Scan for the cell matching the given text and deliver its [X, Y] coordinate at center. 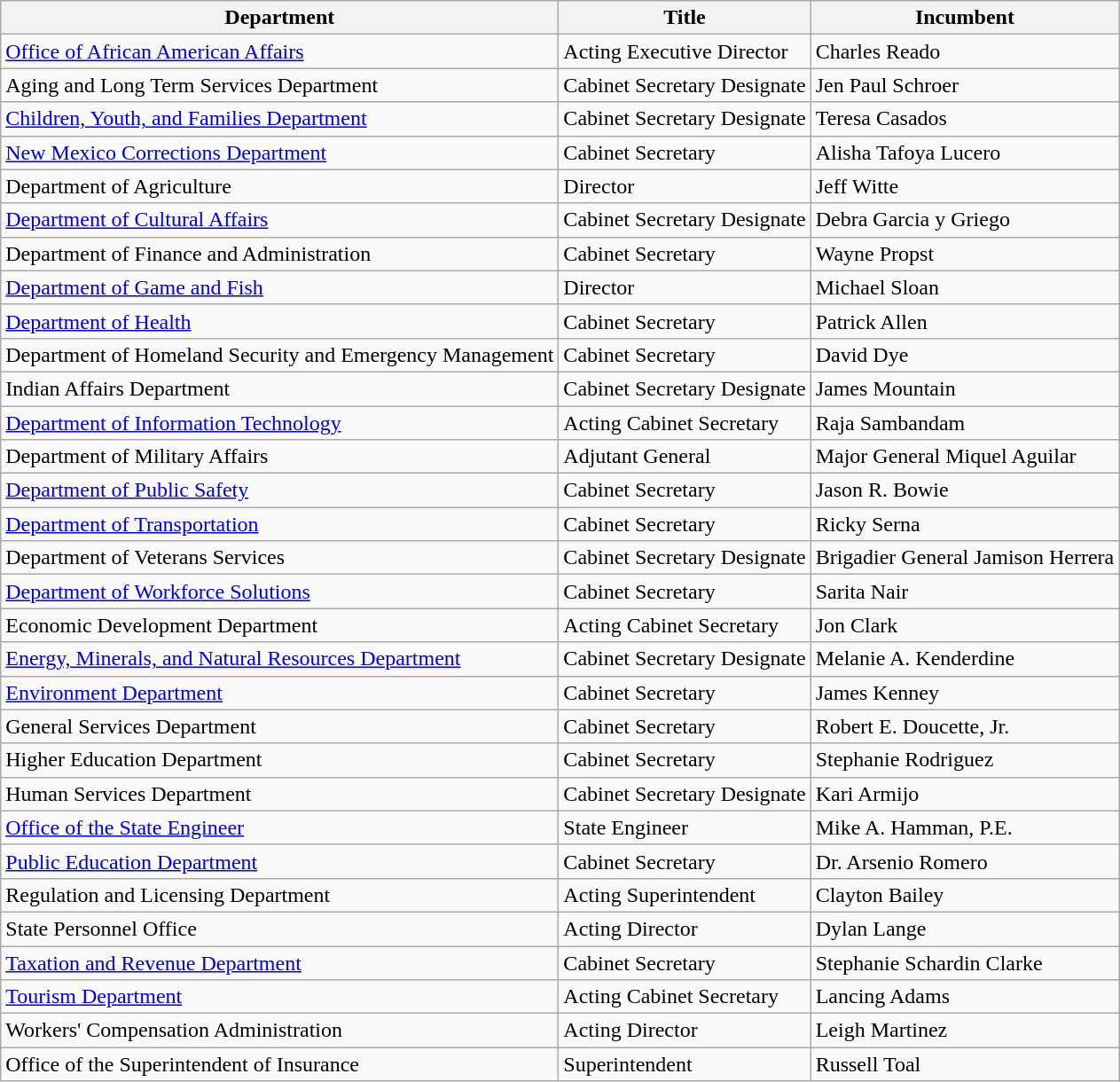
Kari Armijo [965, 794]
Dylan Lange [965, 929]
Ricky Serna [965, 524]
Title [685, 18]
Teresa Casados [965, 119]
Debra Garcia y Griego [965, 220]
Robert E. Doucette, Jr. [965, 726]
Department of Homeland Security and Emergency Management [280, 355]
Aging and Long Term Services Department [280, 85]
Taxation and Revenue Department [280, 962]
Acting Superintendent [685, 895]
Department [280, 18]
Department of Transportation [280, 524]
Department of Game and Fish [280, 287]
Economic Development Department [280, 625]
Wayne Propst [965, 254]
Leigh Martinez [965, 1031]
Patrick Allen [965, 321]
Alisha Tafoya Lucero [965, 153]
Department of Agriculture [280, 186]
Higher Education Department [280, 760]
Dr. Arsenio Romero [965, 861]
Workers' Compensation Administration [280, 1031]
Adjutant General [685, 457]
Lancing Adams [965, 997]
Department of Health [280, 321]
Melanie A. Kenderdine [965, 659]
Department of Military Affairs [280, 457]
Mike A. Hamman, P.E. [965, 827]
Tourism Department [280, 997]
Public Education Department [280, 861]
Superintendent [685, 1064]
Office of the State Engineer [280, 827]
Jon Clark [965, 625]
Acting Executive Director [685, 51]
Department of Public Safety [280, 490]
Office of African American Affairs [280, 51]
Department of Veterans Services [280, 558]
Russell Toal [965, 1064]
James Kenney [965, 693]
General Services Department [280, 726]
Charles Reado [965, 51]
Department of Information Technology [280, 423]
Indian Affairs Department [280, 388]
Children, Youth, and Families Department [280, 119]
State Engineer [685, 827]
Department of Cultural Affairs [280, 220]
Sarita Nair [965, 592]
Human Services Department [280, 794]
Clayton Bailey [965, 895]
Jeff Witte [965, 186]
State Personnel Office [280, 929]
Environment Department [280, 693]
Raja Sambandam [965, 423]
David Dye [965, 355]
Office of the Superintendent of Insurance [280, 1064]
Department of Finance and Administration [280, 254]
James Mountain [965, 388]
Brigadier General Jamison Herrera [965, 558]
Jason R. Bowie [965, 490]
Stephanie Schardin Clarke [965, 962]
Major General Miquel Aguilar [965, 457]
New Mexico Corrections Department [280, 153]
Regulation and Licensing Department [280, 895]
Department of Workforce Solutions [280, 592]
Energy, Minerals, and Natural Resources Department [280, 659]
Jen Paul Schroer [965, 85]
Michael Sloan [965, 287]
Stephanie Rodriguez [965, 760]
Incumbent [965, 18]
